Scan for the cell matching the given text and deliver its (x, y) coordinate at center. 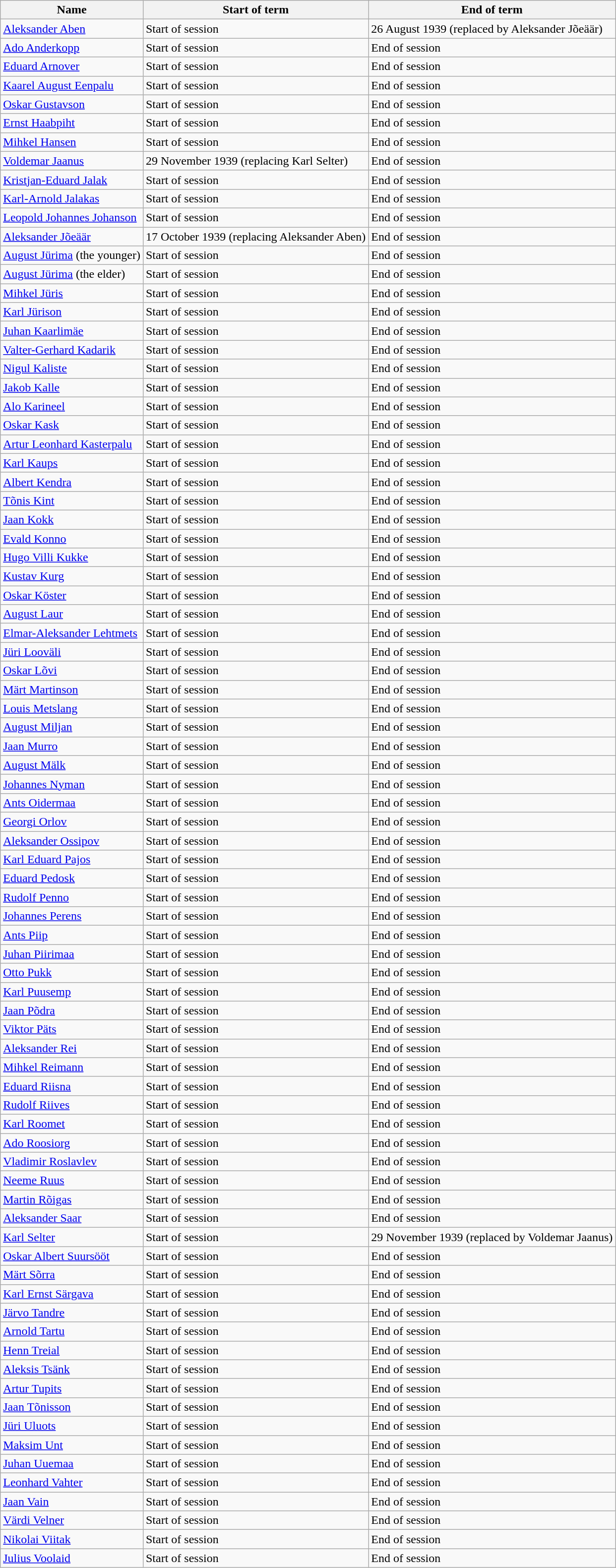
Juhan Kaarlimäe (72, 331)
End of term (492, 10)
Maksim Unt (72, 1445)
Evald Konno (72, 538)
Karl-Arnold Jalakas (72, 198)
Alo Karineel (72, 406)
Ado Anderkopp (72, 48)
Kristjan-Eduard Jalak (72, 180)
Leopold Johannes Johanson (72, 217)
Ants Piip (72, 935)
Voldemar Jaanus (72, 161)
Kustav Kurg (72, 576)
Aleksis Tsänk (72, 1369)
August Jürima (the elder) (72, 274)
Eduard Pedosk (72, 878)
Jüri Looväli (72, 652)
Arnold Tartu (72, 1331)
Jaan Murro (72, 746)
Ernst Haabpiht (72, 123)
Juhan Piirimaa (72, 954)
Hugo Villi Kukke (72, 558)
Vladimir Roslavlev (72, 1162)
Oskar Albert Suursööt (72, 1256)
August Mälk (72, 765)
Aleksander Aben (72, 29)
Märt Martinson (72, 690)
August Laur (72, 614)
Jaan Vain (72, 1502)
Oskar Gustavson (72, 104)
Oskar Kask (72, 425)
Karl Eduard Pajos (72, 860)
Nikolai Viitak (72, 1539)
Eduard Arnover (72, 66)
Aleksander Jõeäär (72, 237)
Viktor Päts (72, 1029)
Juhan Uuemaa (72, 1464)
Aleksander Saar (72, 1218)
Mihkel Reimann (72, 1067)
Valter-Gerhard Kadarik (72, 350)
17 October 1939 (replacing Aleksander Aben) (255, 237)
Aleksander Ossipov (72, 841)
Eduard Riisna (72, 1086)
Märt Sõrra (72, 1275)
Jaan Tõnisson (72, 1407)
Jakob Kalle (72, 387)
Ants Oidermaa (72, 803)
Name (72, 10)
Karl Selter (72, 1237)
Artur Leonhard Kasterpalu (72, 444)
26 August 1939 (replaced by Aleksander Jõeäär) (492, 29)
Otto Pukk (72, 973)
Rudolf Penno (72, 897)
Louis Metslang (72, 708)
Artur Tupits (72, 1388)
Nigul Kaliste (72, 369)
Henn Treial (72, 1350)
Jüri Uluots (72, 1426)
Elmar-Aleksander Lehtmets (72, 633)
Jaan Kokk (72, 519)
29 November 1939 (replaced by Voldemar Jaanus) (492, 1237)
Karl Kaups (72, 463)
Oskar Köster (72, 595)
Leonhard Vahter (72, 1483)
Johannes Perens (72, 916)
Karl Ernst Särgava (72, 1294)
Aleksander Rei (72, 1048)
Karl Jürison (72, 312)
Järvo Tandre (72, 1313)
Tõnis Kint (72, 501)
Mihkel Jüris (72, 293)
August Miljan (72, 727)
Neeme Ruus (72, 1181)
Martin Rõigas (72, 1199)
Ado Roosiorg (72, 1142)
Georgi Orlov (72, 821)
Johannes Nyman (72, 784)
Karl Puusemp (72, 992)
Värdi Velner (72, 1520)
Oskar Lõvi (72, 671)
29 November 1939 (replacing Karl Selter) (255, 161)
Rudolf Riives (72, 1105)
August Jürima (the younger) (72, 255)
Julius Voolaid (72, 1558)
Kaarel August Eenpalu (72, 85)
Karl Roomet (72, 1124)
Albert Kendra (72, 482)
Mihkel Hansen (72, 142)
Start of term (255, 10)
Jaan Põdra (72, 1010)
